Locate the cell with the specified text and output its [X, Y] center coordinate. 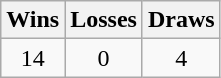
0 [104, 58]
14 [33, 58]
Draws [181, 20]
Wins [33, 20]
4 [181, 58]
Losses [104, 20]
